Provide the (x, y) coordinate of the cell's center where the given text is located.  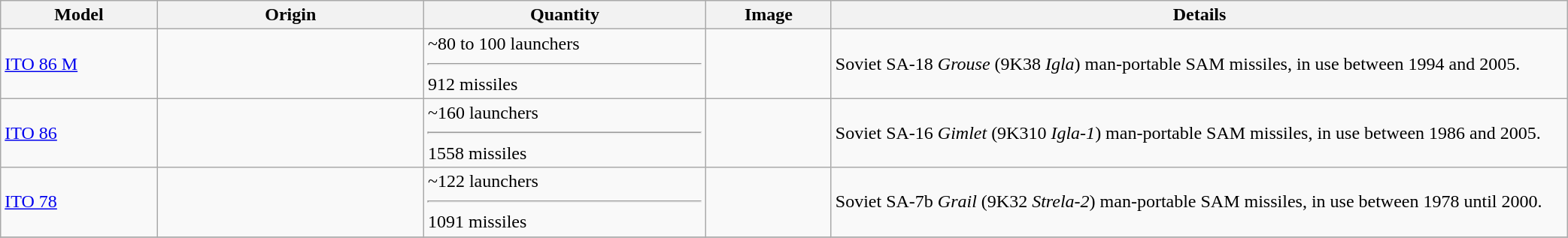
ITO 86 M (79, 64)
Origin (290, 15)
~122 launchers1091 missiles (564, 202)
Details (1200, 15)
Quantity (564, 15)
Soviet SA-7b Grail (9K32 Strela-2) man-portable SAM missiles, in use between 1978 until 2000. (1200, 202)
ITO 86 (79, 133)
Soviet SA-16 Gimlet (9K310 Igla-1) man-portable SAM missiles, in use between 1986 and 2005. (1200, 133)
~80 to 100 launchers912 missiles (564, 64)
Model (79, 15)
~160 launchers1558 missiles (564, 133)
ITO 78 (79, 202)
Soviet SA-18 Grouse (9K38 Igla) man-portable SAM missiles, in use between 1994 and 2005. (1200, 64)
Image (769, 15)
